Pinpoint the cell where the given text exists, returning its [X, Y] midpoint coordinate. 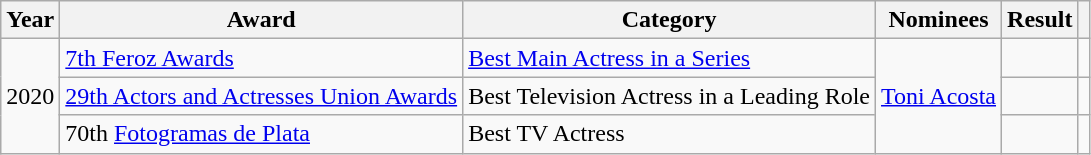
29th Actors and Actresses Union Awards [262, 96]
2020 [30, 96]
Best Main Actress in a Series [670, 58]
Award [262, 20]
Toni Acosta [939, 96]
Best Television Actress in a Leading Role [670, 96]
Year [30, 20]
Nominees [939, 20]
Best TV Actress [670, 134]
Result [1040, 20]
7th Feroz Awards [262, 58]
Category [670, 20]
70th Fotogramas de Plata [262, 134]
